Pinpoint the cell where the given text exists, returning its (X, Y) midpoint coordinate. 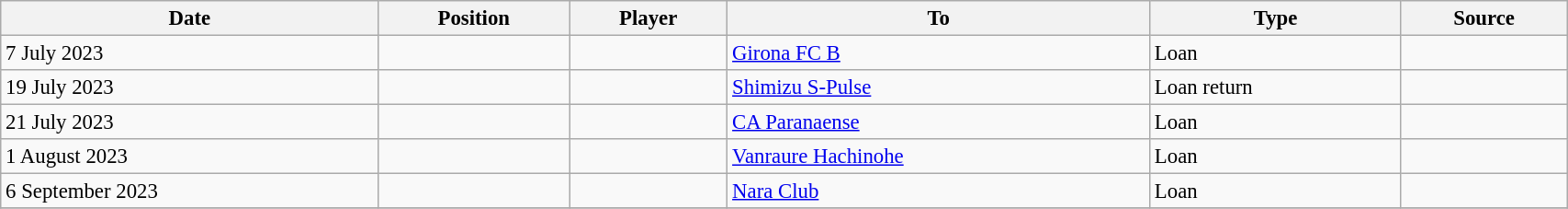
19 July 2023 (189, 87)
Date (189, 18)
Vanraure Hachinohe (939, 157)
To (939, 18)
CA Paranaense (939, 122)
Type (1276, 18)
Position (474, 18)
7 July 2023 (189, 53)
1 August 2023 (189, 157)
Shimizu S-Pulse (939, 87)
Source (1483, 18)
6 September 2023 (189, 192)
Player (649, 18)
Loan return (1276, 87)
Girona FC B (939, 53)
21 July 2023 (189, 122)
Nara Club (939, 192)
